Capture the cell that displays the provided text and extract its [x, y] central coordinate. 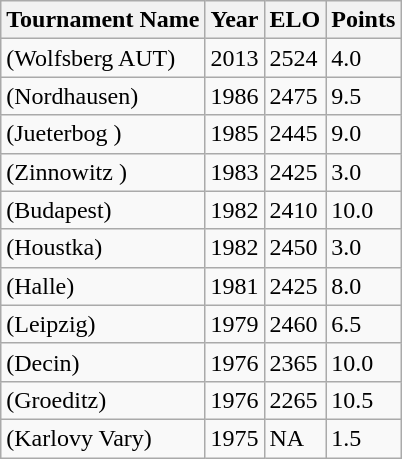
1.5 [364, 438]
10.5 [364, 400]
2475 [295, 96]
Year [234, 20]
(Halle) [103, 286]
(Jueterbog ) [103, 134]
2013 [234, 58]
9.0 [364, 134]
2410 [295, 210]
2524 [295, 58]
4.0 [364, 58]
6.5 [364, 324]
ELO [295, 20]
2460 [295, 324]
8.0 [364, 286]
Points [364, 20]
9.5 [364, 96]
2365 [295, 362]
(Karlovy Vary) [103, 438]
1985 [234, 134]
1983 [234, 172]
(Wolfsberg AUT) [103, 58]
(Nordhausen) [103, 96]
(Groeditz) [103, 400]
Tournament Name [103, 20]
2445 [295, 134]
(Budapest) [103, 210]
2265 [295, 400]
1975 [234, 438]
(Decin) [103, 362]
1981 [234, 286]
2450 [295, 248]
(Houstka) [103, 248]
1986 [234, 96]
NA [295, 438]
(Leipzig) [103, 324]
1979 [234, 324]
(Zinnowitz ) [103, 172]
